Pinpoint the cell where the given text exists, returning its [X, Y] midpoint coordinate. 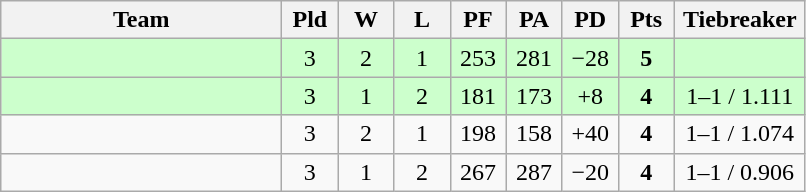
−20 [590, 172]
287 [534, 172]
281 [534, 58]
173 [534, 96]
1–1 / 1.111 [740, 96]
253 [478, 58]
Team [142, 20]
PA [534, 20]
PD [590, 20]
+8 [590, 96]
Pts [646, 20]
W [366, 20]
181 [478, 96]
Pld [310, 20]
5 [646, 58]
+40 [590, 134]
PF [478, 20]
158 [534, 134]
267 [478, 172]
1–1 / 0.906 [740, 172]
Tiebreaker [740, 20]
198 [478, 134]
1–1 / 1.074 [740, 134]
−28 [590, 58]
L [422, 20]
